Return the [X, Y] coordinate for the center point of the cell that contains the specified text.  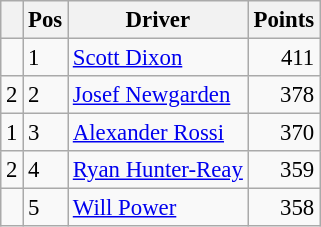
Alexander Rossi [158, 133]
359 [284, 170]
378 [284, 95]
Driver [158, 20]
4 [46, 170]
Scott Dixon [158, 58]
Ryan Hunter-Reay [158, 170]
Josef Newgarden [158, 95]
3 [46, 133]
Points [284, 20]
Pos [46, 20]
358 [284, 208]
370 [284, 133]
5 [46, 208]
411 [284, 58]
Will Power [158, 208]
